Search for the cell housing the specified text and yield its (x, y) center coordinate. 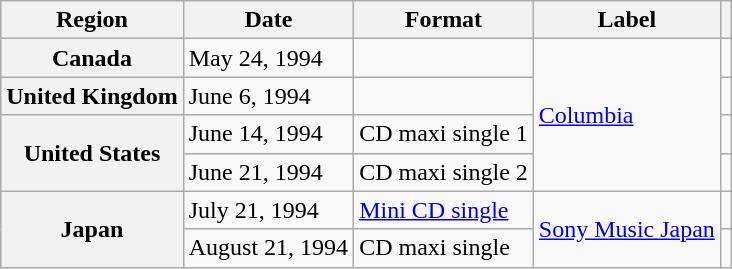
July 21, 1994 (268, 210)
United States (92, 153)
Sony Music Japan (626, 229)
June 6, 1994 (268, 96)
CD maxi single (444, 248)
Label (626, 20)
United Kingdom (92, 96)
Format (444, 20)
Mini CD single (444, 210)
June 14, 1994 (268, 134)
June 21, 1994 (268, 172)
Canada (92, 58)
CD maxi single 2 (444, 172)
Japan (92, 229)
Region (92, 20)
CD maxi single 1 (444, 134)
Columbia (626, 115)
Date (268, 20)
August 21, 1994 (268, 248)
May 24, 1994 (268, 58)
